Locate the cell with the specified text and output its [x, y] center coordinate. 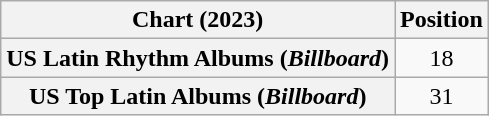
Chart (2023) [198, 20]
US Latin Rhythm Albums (Billboard) [198, 58]
US Top Latin Albums (Billboard) [198, 96]
18 [442, 58]
Position [442, 20]
31 [442, 96]
